From the cell containing the given text, extract its center point as (X, Y) coordinate. 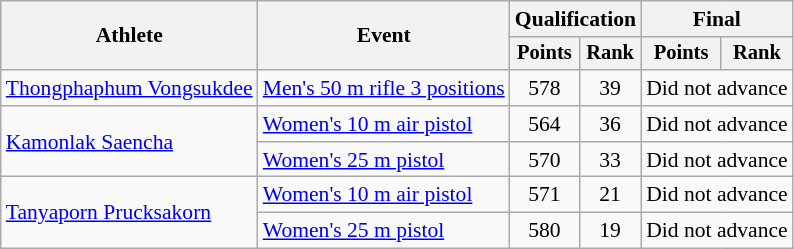
39 (610, 88)
Event (384, 36)
33 (610, 160)
570 (544, 160)
Final (717, 19)
Tanyaporn Prucksakorn (130, 212)
19 (610, 231)
Athlete (130, 36)
Kamonlak Saencha (130, 142)
Qualification (576, 19)
580 (544, 231)
571 (544, 195)
Thongphaphum Vongsukdee (130, 88)
21 (610, 195)
Men's 50 m rifle 3 positions (384, 88)
564 (544, 124)
36 (610, 124)
578 (544, 88)
